Scan for the cell matching the given text and deliver its (X, Y) coordinate at center. 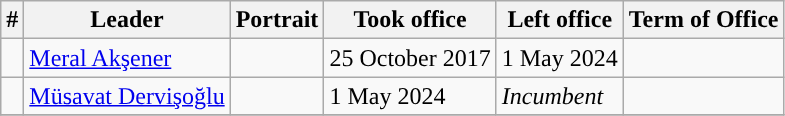
Took office (410, 20)
Left office (560, 20)
# (12, 20)
Müsavat Dervişoğlu (127, 96)
Leader (127, 20)
Term of Office (704, 20)
Incumbent (560, 96)
25 October 2017 (410, 58)
Meral Akşener (127, 58)
Portrait (277, 20)
